Scan for the cell matching the given text and deliver its (X, Y) coordinate at center. 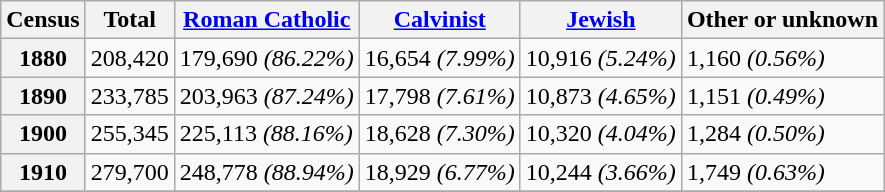
Other or unknown (782, 20)
10,873 (4.65%) (600, 96)
17,798 (7.61%) (440, 96)
1,749 (0.63%) (782, 172)
1,284 (0.50%) (782, 134)
1900 (43, 134)
1910 (43, 172)
1,151 (0.49%) (782, 96)
248,778 (88.94%) (266, 172)
233,785 (130, 96)
10,916 (5.24%) (600, 58)
16,654 (7.99%) (440, 58)
18,628 (7.30%) (440, 134)
Calvinist (440, 20)
225,113 (88.16%) (266, 134)
179,690 (86.22%) (266, 58)
203,963 (87.24%) (266, 96)
18,929 (6.77%) (440, 172)
1,160 (0.56%) (782, 58)
Roman Catholic (266, 20)
1880 (43, 58)
Total (130, 20)
Census (43, 20)
1890 (43, 96)
208,420 (130, 58)
10,320 (4.04%) (600, 134)
279,700 (130, 172)
Jewish (600, 20)
10,244 (3.66%) (600, 172)
255,345 (130, 134)
